For the text-containing cell, return its midpoint in [X, Y] coordinate format. 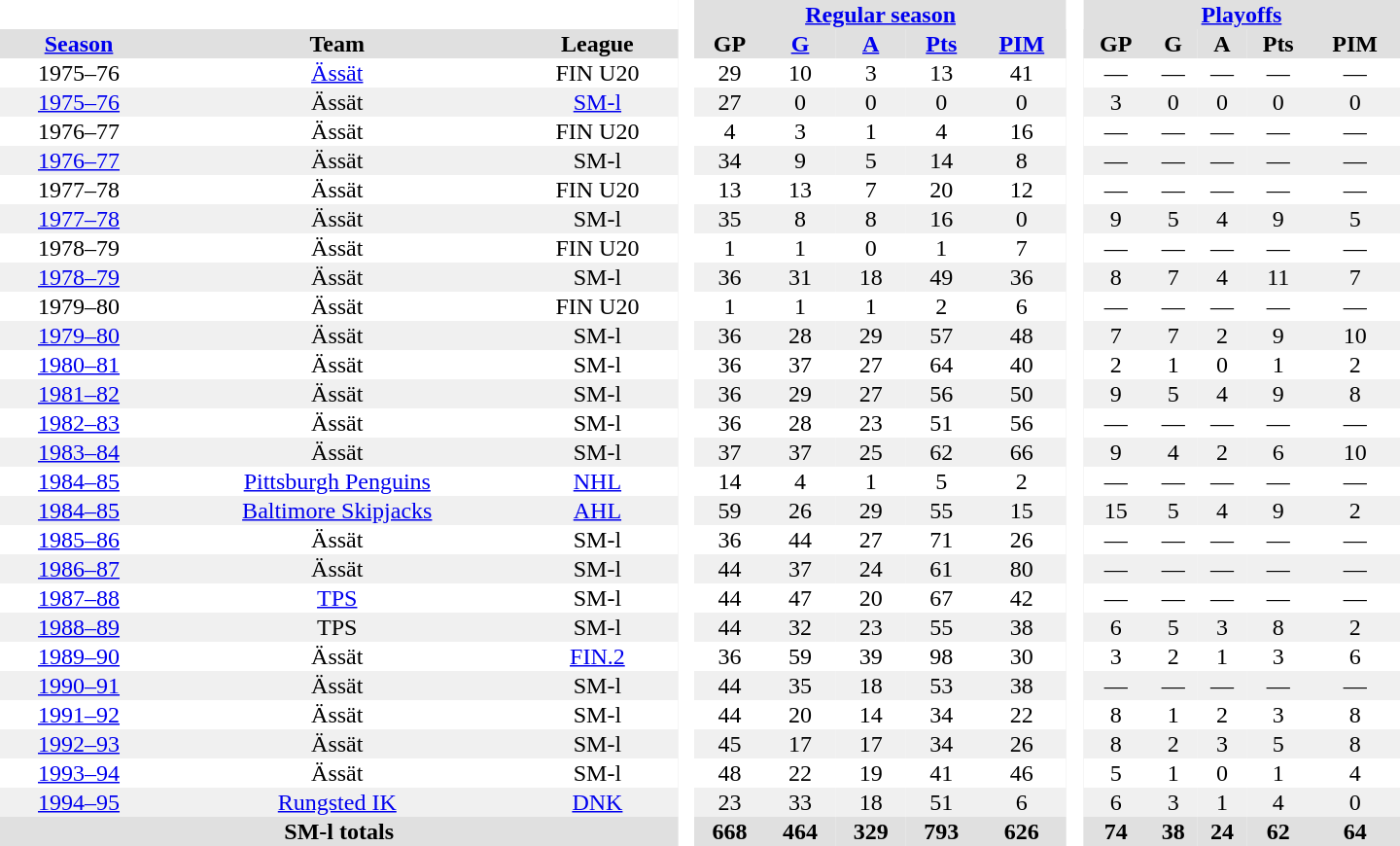
33 [801, 802]
NHL [597, 481]
98 [941, 656]
49 [941, 277]
1982–83 [79, 423]
Playoffs [1242, 15]
67 [941, 598]
46 [1023, 773]
FIN.2 [597, 656]
SM-l totals [338, 831]
1986–87 [79, 569]
DNK [597, 802]
53 [941, 686]
1988–89 [79, 627]
Season [79, 44]
1980–81 [79, 365]
30 [1023, 656]
1987–88 [79, 598]
464 [801, 831]
668 [729, 831]
47 [801, 598]
12 [1023, 190]
329 [871, 831]
1985–86 [79, 540]
1993–94 [79, 773]
39 [871, 656]
1981–82 [79, 394]
Rungsted IK [336, 802]
40 [1023, 365]
Baltimore Skipjacks [336, 511]
Regular season [881, 15]
45 [729, 744]
57 [941, 335]
League [597, 44]
25 [871, 452]
1990–91 [79, 686]
1991–92 [79, 715]
Pittsburgh Penguins [336, 481]
1983–84 [79, 452]
1992–93 [79, 744]
19 [871, 773]
793 [941, 831]
71 [941, 540]
80 [1023, 569]
50 [1023, 394]
66 [1023, 452]
1994–95 [79, 802]
626 [1023, 831]
61 [941, 569]
32 [801, 627]
31 [801, 277]
42 [1023, 598]
11 [1277, 277]
AHL [597, 511]
74 [1116, 831]
Team [336, 44]
1989–90 [79, 656]
